Return the (X, Y) coordinate for the center point of the cell that contains the specified text.  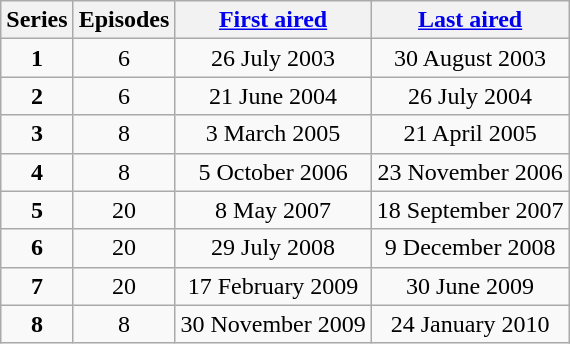
29 July 2008 (273, 248)
8 May 2007 (273, 210)
5 (37, 210)
9 December 2008 (470, 248)
21 April 2005 (470, 134)
30 June 2009 (470, 286)
First aired (273, 20)
30 November 2009 (273, 324)
Last aired (470, 20)
7 (37, 286)
Episodes (124, 20)
4 (37, 172)
3 (37, 134)
26 July 2003 (273, 58)
23 November 2006 (470, 172)
18 September 2007 (470, 210)
2 (37, 96)
3 March 2005 (273, 134)
Series (37, 20)
1 (37, 58)
17 February 2009 (273, 286)
26 July 2004 (470, 96)
24 January 2010 (470, 324)
21 June 2004 (273, 96)
5 October 2006 (273, 172)
30 August 2003 (470, 58)
